Extract the (x, y) coordinate from the center of the cell holding the provided text.  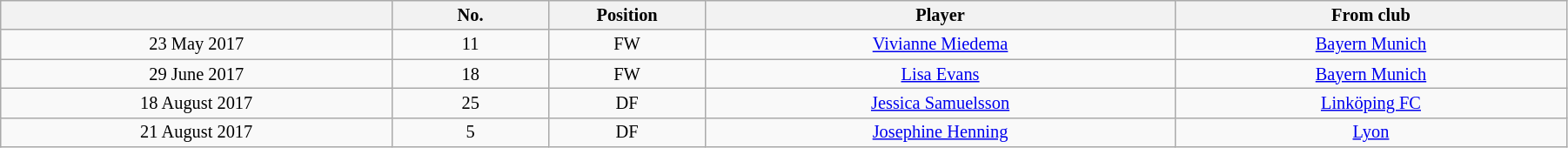
Player (941, 15)
25 (471, 103)
18 August 2017 (197, 103)
Linköping FC (1371, 103)
Lyon (1371, 132)
5 (471, 132)
Lisa Evans (941, 74)
Position (627, 15)
Vivianne Miedema (941, 44)
No. (471, 15)
Jessica Samuelsson (941, 103)
11 (471, 44)
18 (471, 74)
23 May 2017 (197, 44)
Josephine Henning (941, 132)
21 August 2017 (197, 132)
From club (1371, 15)
29 June 2017 (197, 74)
